From the cell containing the given text, extract its center point as (X, Y) coordinate. 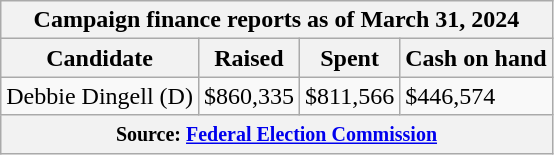
Raised (248, 58)
Candidate (100, 58)
$446,574 (476, 96)
$860,335 (248, 96)
$811,566 (349, 96)
Campaign finance reports as of March 31, 2024 (276, 20)
Source: Federal Election Commission (276, 134)
Cash on hand (476, 58)
Debbie Dingell (D) (100, 96)
Spent (349, 58)
